Extract the [x, y] coordinate from the center of the cell holding the provided text.  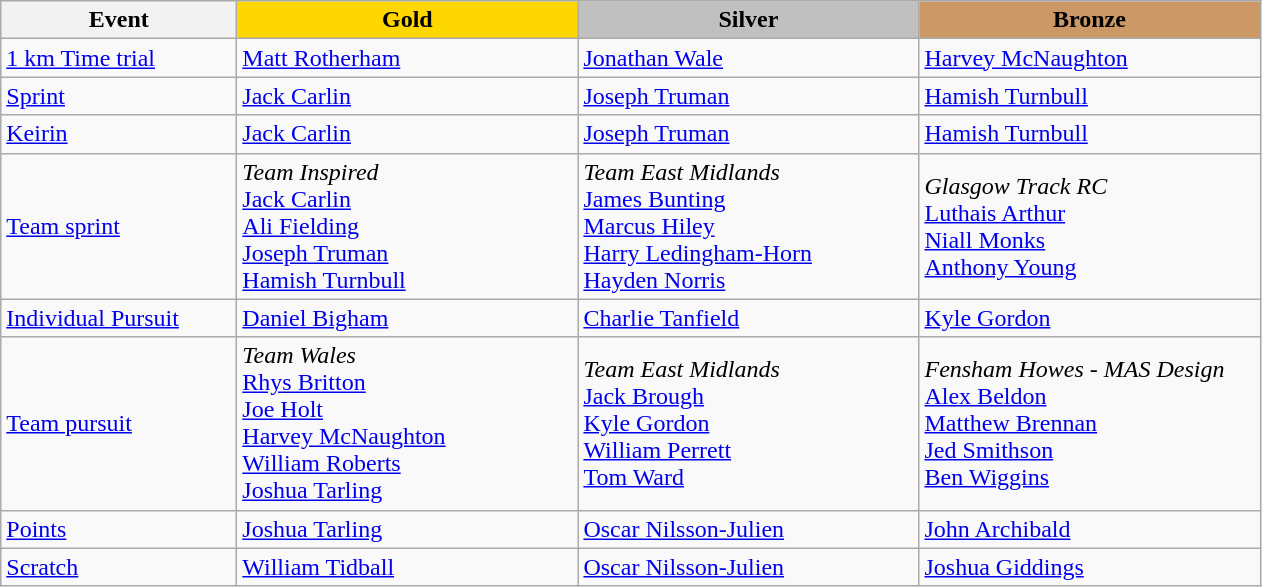
Gold [408, 20]
Keirin [119, 134]
Team sprint [119, 226]
Jonathan Wale [748, 58]
Points [119, 529]
Matt Rotherham [408, 58]
Individual Pursuit [119, 318]
Kyle Gordon [1090, 318]
Scratch [119, 567]
Silver [748, 20]
Fensham Howes - MAS DesignAlex BeldonMatthew BrennanJed SmithsonBen Wiggins [1090, 424]
Charlie Tanfield [748, 318]
Daniel Bigham [408, 318]
Joshua Giddings [1090, 567]
Sprint [119, 96]
Team pursuit [119, 424]
1 km Time trial [119, 58]
William Tidball [408, 567]
John Archibald [1090, 529]
Glasgow Track RCLuthais ArthurNiall MonksAnthony Young [1090, 226]
Team East MidlandsJames BuntingMarcus HileyHarry Ledingham-HornHayden Norris [748, 226]
Bronze [1090, 20]
Joshua Tarling [408, 529]
Team East MidlandsJack BroughKyle GordonWilliam PerrettTom Ward [748, 424]
Harvey McNaughton [1090, 58]
Event [119, 20]
Team InspiredJack CarlinAli FieldingJoseph TrumanHamish Turnbull [408, 226]
Team WalesRhys BrittonJoe HoltHarvey McNaughtonWilliam RobertsJoshua Tarling [408, 424]
